Determine the (x, y) coordinate at the center of the cell enclosing the given text.  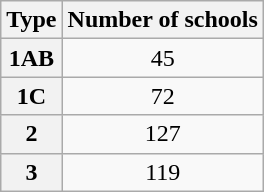
Number of schools (162, 20)
72 (162, 96)
2 (32, 134)
Type (32, 20)
127 (162, 134)
45 (162, 58)
1AB (32, 58)
3 (32, 172)
119 (162, 172)
1C (32, 96)
